Locate the cell with the specified text and output its [X, Y] center coordinate. 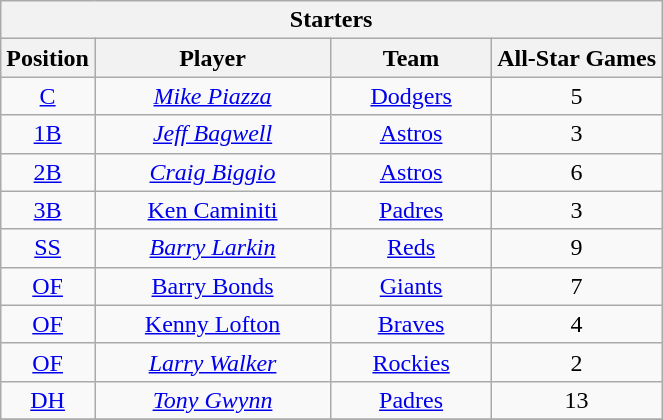
Position [48, 58]
Reds [412, 248]
5 [577, 96]
Rockies [412, 362]
SS [48, 248]
Braves [412, 324]
4 [577, 324]
Tony Gwynn [212, 400]
Dodgers [412, 96]
3B [48, 210]
1B [48, 134]
2 [577, 362]
Larry Walker [212, 362]
Giants [412, 286]
Kenny Lofton [212, 324]
Barry Larkin [212, 248]
7 [577, 286]
Barry Bonds [212, 286]
Mike Piazza [212, 96]
C [48, 96]
6 [577, 172]
Player [212, 58]
2B [48, 172]
9 [577, 248]
Jeff Bagwell [212, 134]
Team [412, 58]
13 [577, 400]
Starters [332, 20]
Craig Biggio [212, 172]
DH [48, 400]
All-Star Games [577, 58]
Ken Caminiti [212, 210]
